Locate the cell with the specified text and output its (x, y) center coordinate. 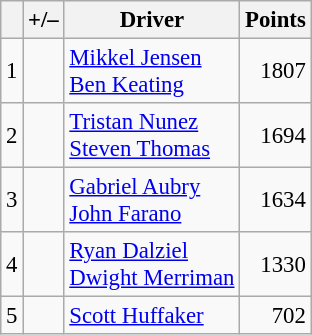
1 (12, 72)
Points (276, 20)
1807 (276, 72)
1694 (276, 136)
Tristan Nunez Steven Thomas (152, 136)
3 (12, 200)
Scott Huffaker (152, 316)
+/– (44, 20)
Mikkel Jensen Ben Keating (152, 72)
4 (12, 264)
2 (12, 136)
1634 (276, 200)
702 (276, 316)
Ryan Dalziel Dwight Merriman (152, 264)
Driver (152, 20)
5 (12, 316)
Gabriel Aubry John Farano (152, 200)
1330 (276, 264)
